Find where the given text appears and provide that cell's center as (X, Y) coordinate. 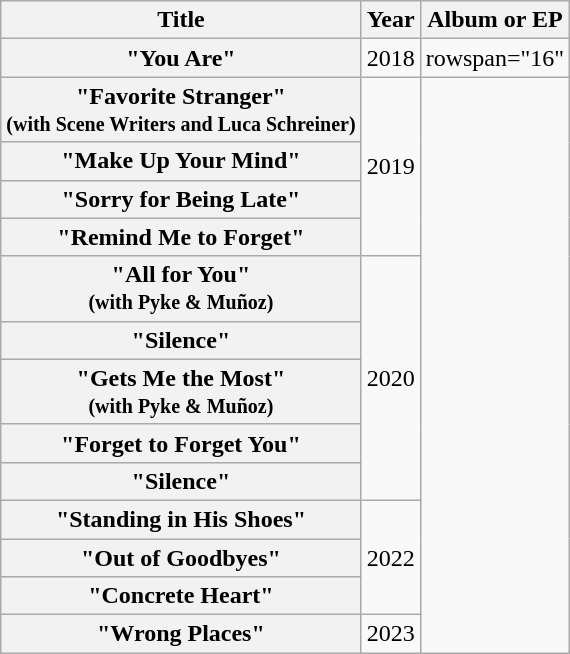
2023 (390, 634)
2020 (390, 378)
"All for You"(with Pyke & Muñoz) (181, 288)
Album or EP (495, 20)
"Sorry for Being Late" (181, 199)
"Favorite Stranger"(with Scene Writers and Luca Schreiner) (181, 110)
2019 (390, 166)
2022 (390, 557)
"Wrong Places" (181, 634)
"Standing in His Shoes" (181, 519)
"Forget to Forget You" (181, 443)
"Concrete Heart" (181, 596)
Title (181, 20)
"You Are" (181, 58)
"Gets Me the Most"(with Pyke & Muñoz) (181, 392)
rowspan="16" (495, 58)
Year (390, 20)
"Make Up Your Mind" (181, 161)
"Out of Goodbyes" (181, 557)
"Remind Me to Forget" (181, 237)
2018 (390, 58)
